Search for the cell housing the specified text and yield its [x, y] center coordinate. 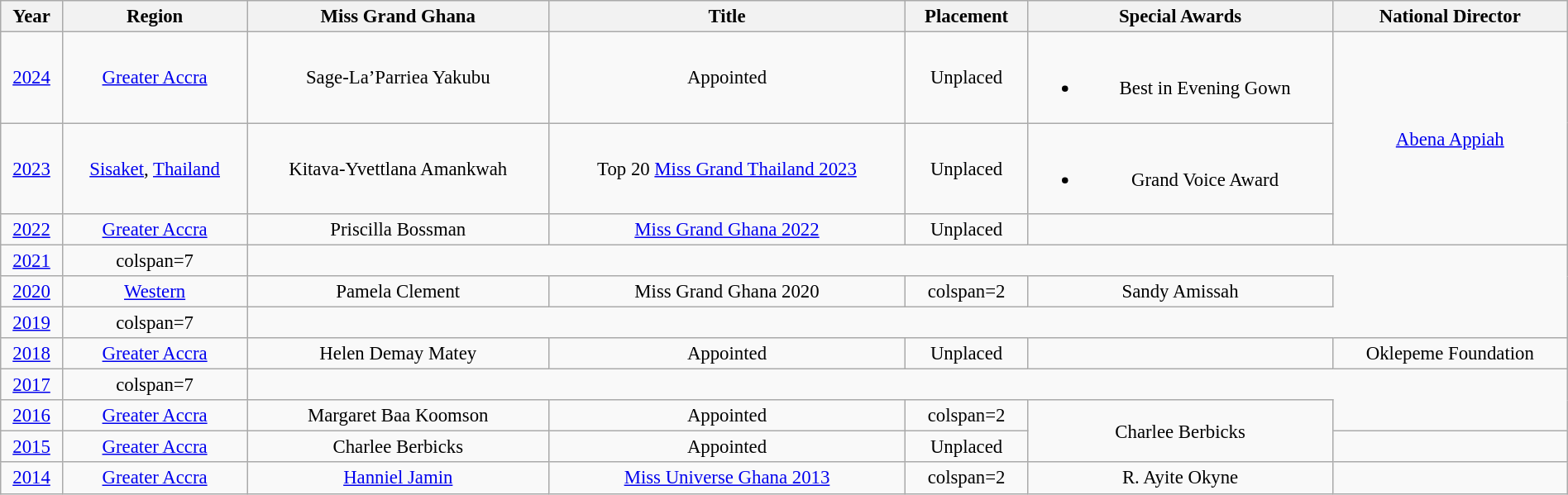
Margaret Baa Koomson [399, 416]
2018 [31, 354]
2014 [31, 478]
Year [31, 17]
2023 [31, 169]
Western [155, 292]
R. Ayite Okyne [1181, 478]
Best in Evening Gown [1181, 78]
Helen Demay Matey [399, 354]
Special Awards [1181, 17]
Grand Voice Award [1181, 169]
2021 [31, 260]
National Director [1450, 17]
Sage-La’Parriea Yakubu [399, 78]
Miss Grand Ghana 2020 [728, 292]
Sisaket, Thailand [155, 169]
2022 [31, 230]
Top 20 Miss Grand Thailand 2023 [728, 169]
Abena Appiah [1450, 139]
Sandy Amissah [1181, 292]
Miss Grand Ghana [399, 17]
Region [155, 17]
Miss Grand Ghana 2022 [728, 230]
Hanniel Jamin [399, 478]
2017 [31, 385]
Title [728, 17]
Kitava-Yvettlana Amankwah [399, 169]
Pamela Clement [399, 292]
Placement [966, 17]
2015 [31, 447]
2019 [31, 323]
2024 [31, 78]
Oklepeme Foundation [1450, 354]
Priscilla Bossman [399, 230]
Miss Universe Ghana 2013 [728, 478]
2020 [31, 292]
2016 [31, 416]
